Capture the cell that displays the provided text and extract its (X, Y) central coordinate. 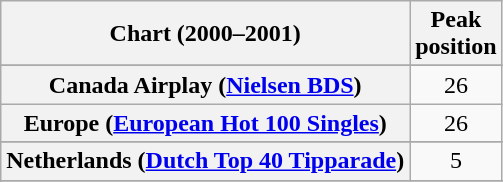
Canada Airplay (Nielsen BDS) (206, 85)
5 (456, 161)
Chart (2000–2001) (206, 34)
Peakposition (456, 34)
Europe (European Hot 100 Singles) (206, 123)
Netherlands (Dutch Top 40 Tipparade) (206, 161)
